For the text-containing cell, return its midpoint in (X, Y) coordinate format. 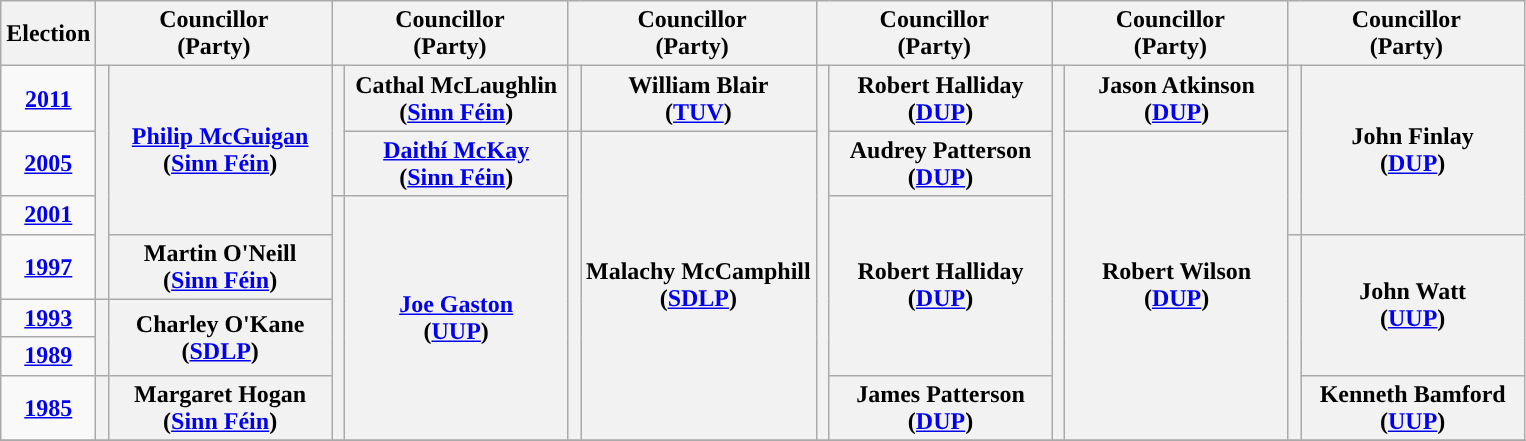
1997 (48, 266)
Philip McGuigan (Sinn Féin) (220, 150)
John Watt (UUP) (1413, 304)
William Blair (TUV) (698, 98)
Kenneth Bamford (UUP) (1413, 408)
2001 (48, 215)
Charley O'Kane (SDLP) (220, 337)
Daithí McKay (Sinn Féin) (456, 164)
Jason Atkinson (DUP) (1177, 98)
Cathal McLaughlin (Sinn Féin) (456, 98)
Robert Wilson (DUP) (1177, 286)
John Finlay (DUP) (1413, 150)
1985 (48, 408)
James Patterson (DUP) (941, 408)
2005 (48, 164)
Martin O'Neill (Sinn Féin) (220, 266)
Audrey Patterson (DUP) (941, 164)
1989 (48, 356)
2011 (48, 98)
Election (48, 34)
1993 (48, 318)
Malachy McCamphill (SDLP) (698, 286)
Joe Gaston (UUP) (456, 318)
Margaret Hogan (Sinn Féin) (220, 408)
